Detect which cell encompasses the target text, then output its (X, Y) center coordinate. 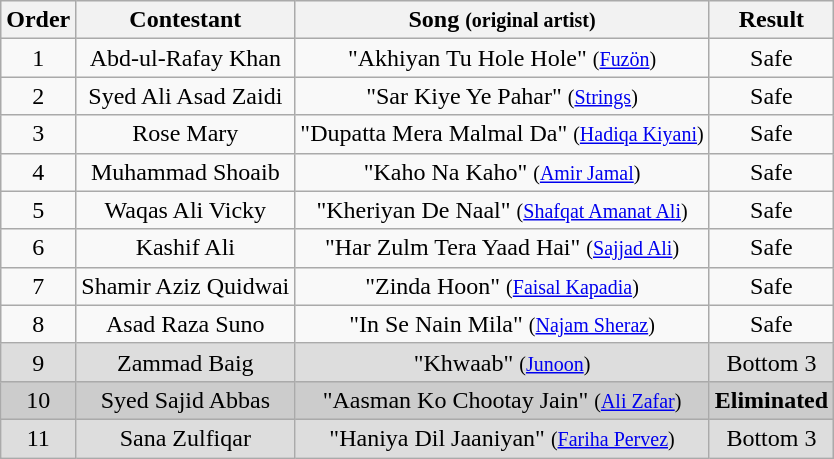
Song (original artist) (502, 20)
1 (38, 58)
"Akhiyan Tu Hole Hole" (Fuzön) (502, 58)
"Zinda Hoon" (Faisal Kapadia) (502, 286)
3 (38, 134)
4 (38, 172)
9 (38, 362)
Contestant (186, 20)
11 (38, 438)
Eliminated (771, 400)
"Kheriyan De Naal" (Shafqat Amanat Ali) (502, 210)
Syed Sajid Abbas (186, 400)
"Dupatta Mera Malmal Da" (Hadiqa Kiyani) (502, 134)
Shamir Aziz Quidwai (186, 286)
Rose Mary (186, 134)
"Khwaab" (Junoon) (502, 362)
Muhammad Shoaib (186, 172)
Order (38, 20)
Asad Raza Suno (186, 324)
"Haniya Dil Jaaniyan" (Fariha Pervez) (502, 438)
Kashif Ali (186, 248)
Result (771, 20)
Syed Ali Asad Zaidi (186, 96)
"Har Zulm Tera Yaad Hai" (Sajjad Ali) (502, 248)
Abd-ul-Rafay Khan (186, 58)
Sana Zulfiqar (186, 438)
8 (38, 324)
10 (38, 400)
"Aasman Ko Chootay Jain" (Ali Zafar) (502, 400)
2 (38, 96)
"In Se Nain Mila" (Najam Sheraz) (502, 324)
6 (38, 248)
Zammad Baig (186, 362)
7 (38, 286)
"Sar Kiye Ye Pahar" (Strings) (502, 96)
Waqas Ali Vicky (186, 210)
5 (38, 210)
"Kaho Na Kaho" (Amir Jamal) (502, 172)
